Return [x, y] of the center of cell containing provided text 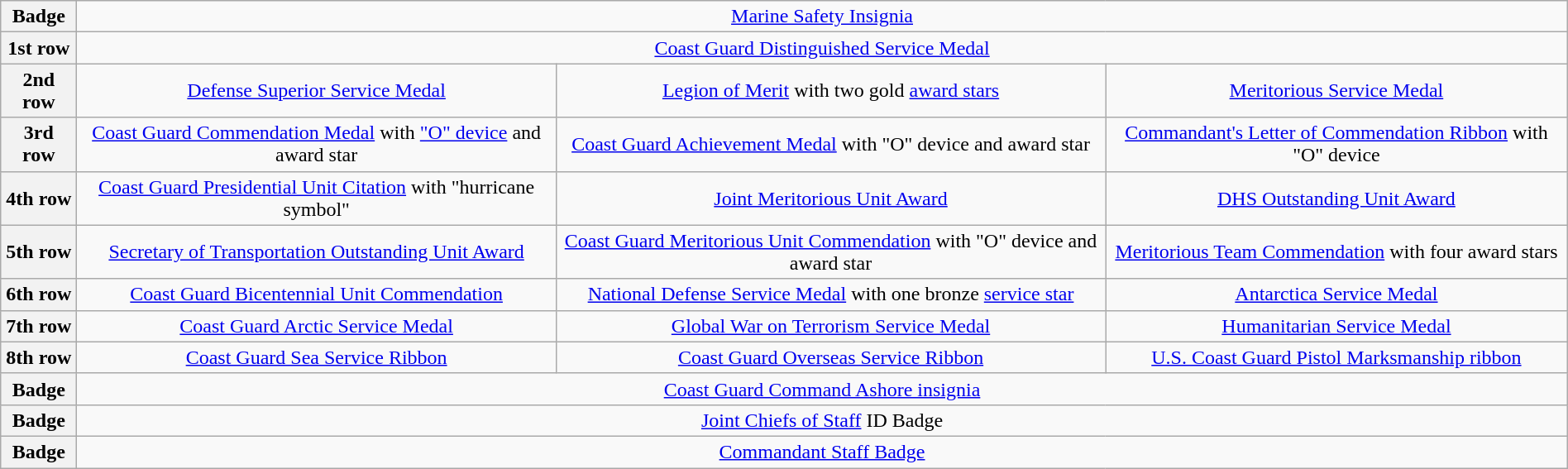
6th row [39, 294]
Coast Guard Sea Service Ribbon [317, 357]
U.S. Coast Guard Pistol Marksmanship ribbon [1336, 357]
3rd row [39, 144]
Coast Guard Commendation Medal with "O" device and award star [317, 144]
8th row [39, 357]
5th row [39, 251]
Commandant Staff Badge [822, 452]
Coast Guard Command Ashore insignia [822, 389]
4th row [39, 199]
Coast Guard Achievement Medal with "O" device and award star [830, 144]
Coast Guard Arctic Service Medal [317, 326]
Coast Guard Overseas Service Ribbon [830, 357]
Defense Superior Service Medal [317, 91]
Global War on Terrorism Service Medal [830, 326]
1st row [39, 48]
Humanitarian Service Medal [1336, 326]
Coast Guard Distinguished Service Medal [822, 48]
Antarctica Service Medal [1336, 294]
Secretary of Transportation Outstanding Unit Award [317, 251]
7th row [39, 326]
Marine Safety Insignia [822, 17]
National Defense Service Medal with one bronze service star [830, 294]
2nd row [39, 91]
Joint Meritorious Unit Award [830, 199]
Meritorious Team Commendation with four award stars [1336, 251]
Commandant's Letter of Commendation Ribbon with "O" device [1336, 144]
Coast Guard Presidential Unit Citation with "hurricane symbol" [317, 199]
Joint Chiefs of Staff ID Badge [822, 420]
Meritorious Service Medal [1336, 91]
Coast Guard Meritorious Unit Commendation with "O" device and award star [830, 251]
Coast Guard Bicentennial Unit Commendation [317, 294]
DHS Outstanding Unit Award [1336, 199]
Legion of Merit with two gold award stars [830, 91]
